Output the [x, y] coordinate of the center of the cell containing the given text.  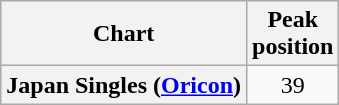
Peakposition [293, 34]
Chart [124, 34]
Japan Singles (Oricon) [124, 85]
39 [293, 85]
